Detect which cell encompasses the target text, then output its [X, Y] center coordinate. 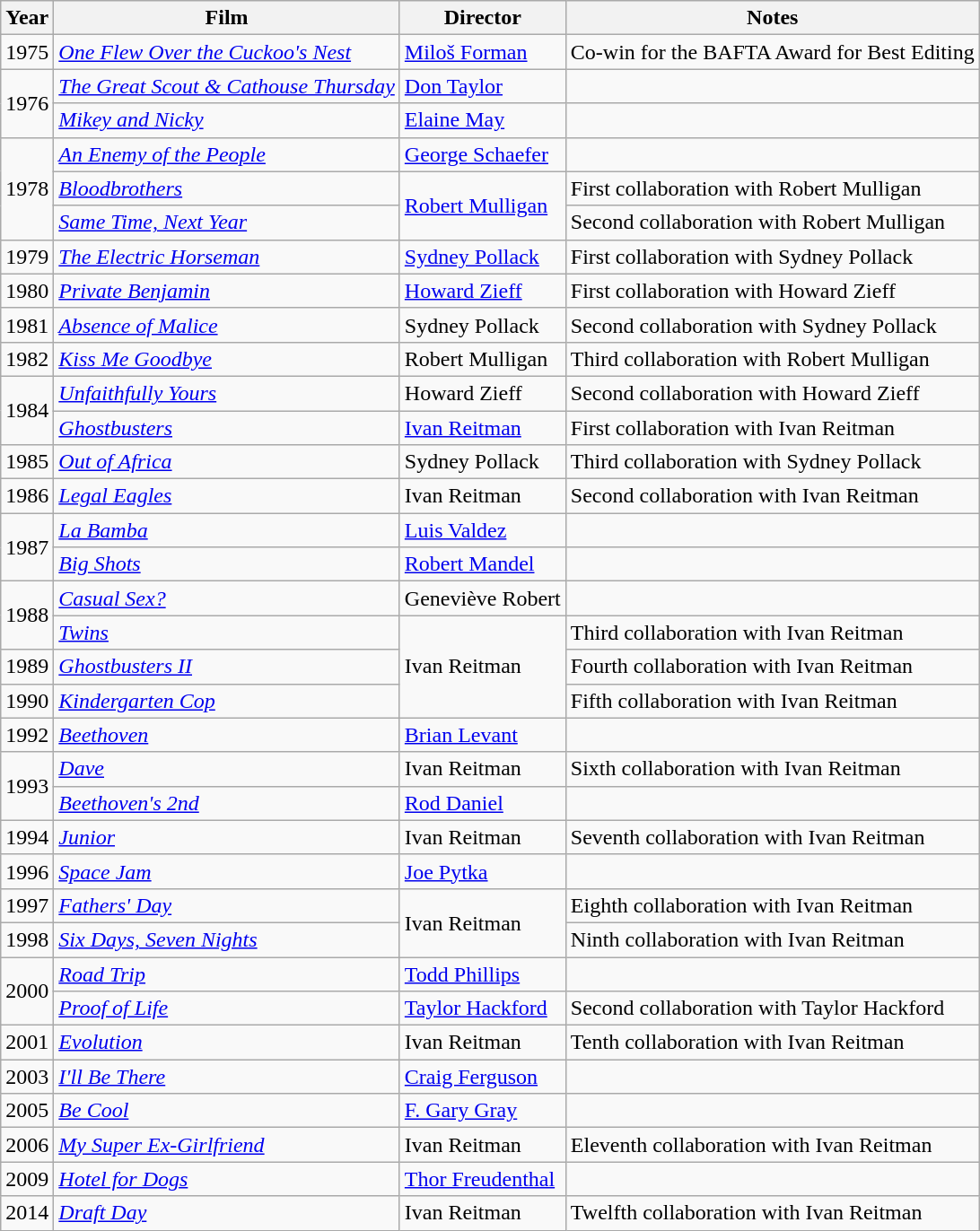
Don Taylor [483, 86]
Eleventh collaboration with Ivan Reitman [772, 1145]
Second collaboration with Howard Zieff [772, 393]
Road Trip [227, 973]
Geneviève Robert [483, 598]
1996 [27, 871]
Taylor Hackford [483, 1008]
Evolution [227, 1043]
1981 [27, 325]
Robert Mandel [483, 564]
Third collaboration with Ivan Reitman [772, 633]
F. Gary Gray [483, 1111]
First collaboration with Robert Mulligan [772, 188]
2006 [27, 1145]
Film [227, 18]
Bloodbrothers [227, 188]
Casual Sex? [227, 598]
Dave [227, 769]
Out of Africa [227, 462]
Third collaboration with Robert Mulligan [772, 359]
Be Cool [227, 1111]
1997 [27, 905]
Todd Phillips [483, 973]
2005 [27, 1111]
Second collaboration with Ivan Reitman [772, 496]
1998 [27, 939]
First collaboration with Howard Zieff [772, 291]
Private Benjamin [227, 291]
2014 [27, 1213]
Second collaboration with Sydney Pollack [772, 325]
The Great Scout & Cathouse Thursday [227, 86]
1980 [27, 291]
Twelfth collaboration with Ivan Reitman [772, 1213]
1990 [27, 701]
Fourth collaboration with Ivan Reitman [772, 667]
1979 [27, 257]
1975 [27, 52]
Thor Freudenthal [483, 1179]
2009 [27, 1179]
Kiss Me Goodbye [227, 359]
1984 [27, 410]
Eighth collaboration with Ivan Reitman [772, 905]
Space Jam [227, 871]
Second collaboration with Robert Mulligan [772, 223]
Beethoven [227, 735]
Elaine May [483, 120]
Draft Day [227, 1213]
Rod Daniel [483, 803]
La Bamba [227, 530]
2003 [27, 1077]
Craig Ferguson [483, 1077]
Fathers' Day [227, 905]
1987 [27, 547]
Ghostbusters II [227, 667]
Legal Eagles [227, 496]
I'll Be There [227, 1077]
Proof of Life [227, 1008]
Big Shots [227, 564]
Ghostbusters [227, 428]
Kindergarten Cop [227, 701]
Hotel for Dogs [227, 1179]
Beethoven's 2nd [227, 803]
Miloš Forman [483, 52]
An Enemy of the People [227, 154]
Year [27, 18]
Third collaboration with Sydney Pollack [772, 462]
Mikey and Nicky [227, 120]
2001 [27, 1043]
Twins [227, 633]
Co-win for the BAFTA Award for Best Editing [772, 52]
Tenth collaboration with Ivan Reitman [772, 1043]
First collaboration with Sydney Pollack [772, 257]
Seventh collaboration with Ivan Reitman [772, 837]
1994 [27, 837]
1992 [27, 735]
My Super Ex-Girlfriend [227, 1145]
Sixth collaboration with Ivan Reitman [772, 769]
Brian Levant [483, 735]
Same Time, Next Year [227, 223]
1986 [27, 496]
The Electric Horseman [227, 257]
First collaboration with Ivan Reitman [772, 428]
1993 [27, 786]
1982 [27, 359]
Second collaboration with Taylor Hackford [772, 1008]
Absence of Malice [227, 325]
Unfaithfully Yours [227, 393]
George Schaefer [483, 154]
Ninth collaboration with Ivan Reitman [772, 939]
1988 [27, 615]
One Flew Over the Cuckoo's Nest [227, 52]
1989 [27, 667]
1985 [27, 462]
Six Days, Seven Nights [227, 939]
Joe Pytka [483, 871]
1978 [27, 188]
Director [483, 18]
Luis Valdez [483, 530]
Notes [772, 18]
Fifth collaboration with Ivan Reitman [772, 701]
1976 [27, 103]
2000 [27, 991]
Junior [227, 837]
